Find where the given text appears and provide that cell's center as [X, Y] coordinate. 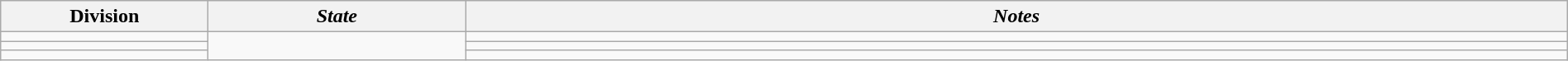
Notes [1016, 16]
State [337, 16]
Division [104, 16]
